Pinpoint the cell where the given text exists, returning its (x, y) midpoint coordinate. 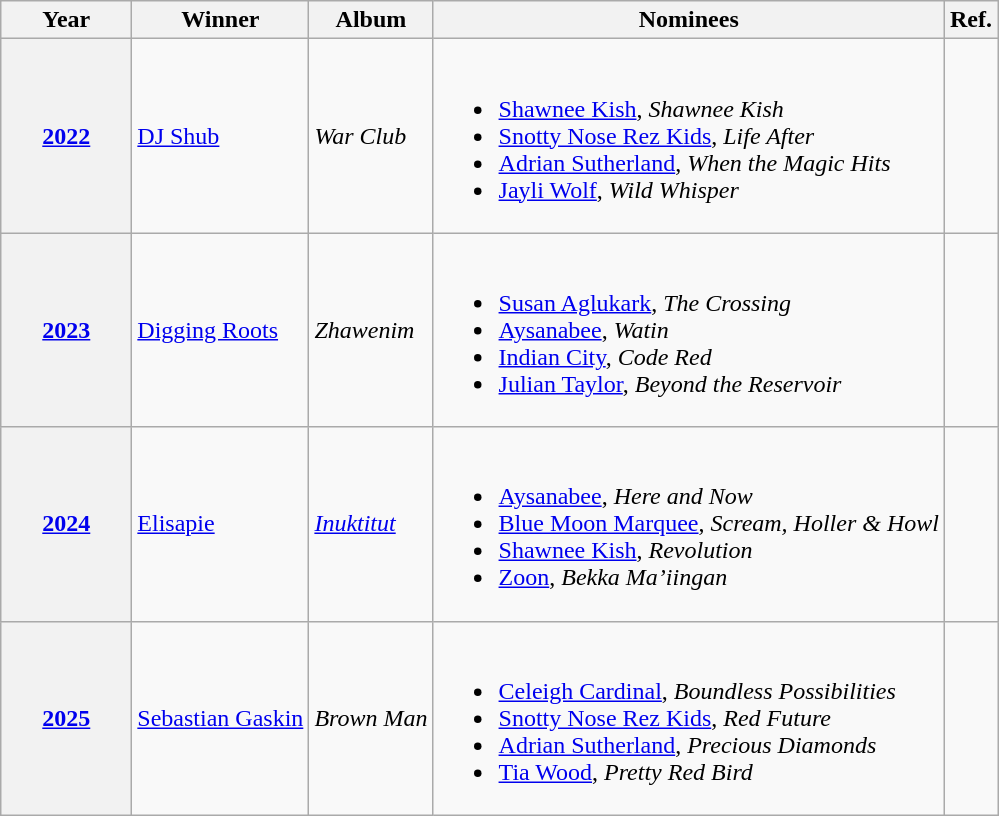
Ref. (970, 20)
Zhawenim (371, 330)
2024 (66, 524)
Sebastian Gaskin (220, 718)
DJ Shub (220, 136)
2025 (66, 718)
Inuktitut (371, 524)
Digging Roots (220, 330)
2022 (66, 136)
Shawnee Kish, Shawnee KishSnotty Nose Rez Kids, Life AfterAdrian Sutherland, When the Magic HitsJayli Wolf, Wild Whisper (688, 136)
Winner (220, 20)
Elisapie (220, 524)
Nominees (688, 20)
Celeigh Cardinal, Boundless PossibilitiesSnotty Nose Rez Kids, Red FutureAdrian Sutherland, Precious DiamondsTia Wood, Pretty Red Bird (688, 718)
War Club (371, 136)
Brown Man (371, 718)
2023 (66, 330)
Susan Aglukark, The CrossingAysanabee, WatinIndian City, Code RedJulian Taylor, Beyond the Reservoir (688, 330)
Year (66, 20)
Aysanabee, Here and NowBlue Moon Marquee, Scream, Holler & HowlShawnee Kish, RevolutionZoon, Bekka Ma’iingan (688, 524)
Album (371, 20)
